Search for the cell housing the specified text and yield its (x, y) center coordinate. 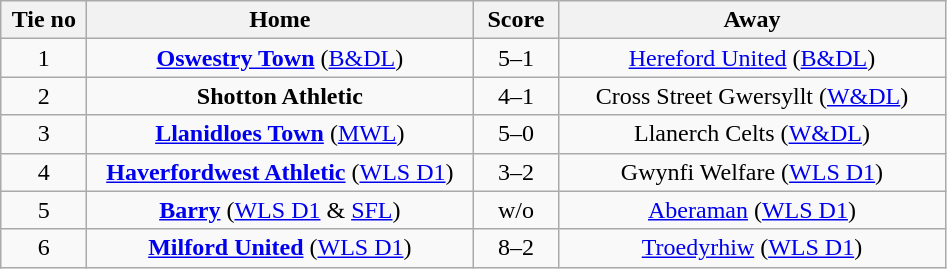
Milford United (WLS D1) (280, 248)
2 (44, 96)
Score (516, 20)
5–1 (516, 58)
Gwynfi Welfare (WLS D1) (752, 172)
5 (44, 210)
w/o (516, 210)
Aberaman (WLS D1) (752, 210)
5–0 (516, 134)
8–2 (516, 248)
Barry (WLS D1 & SFL) (280, 210)
Home (280, 20)
Troedyrhiw (WLS D1) (752, 248)
Oswestry Town (B&DL) (280, 58)
6 (44, 248)
3–2 (516, 172)
Shotton Athletic (280, 96)
Llanerch Celts (W&DL) (752, 134)
Cross Street Gwersyllt (W&DL) (752, 96)
Haverfordwest Athletic (WLS D1) (280, 172)
Tie no (44, 20)
Away (752, 20)
3 (44, 134)
4–1 (516, 96)
4 (44, 172)
Llanidloes Town (MWL) (280, 134)
Hereford United (B&DL) (752, 58)
1 (44, 58)
